Identify which cell holds the provided text, then report its (X, Y) central coordinate. 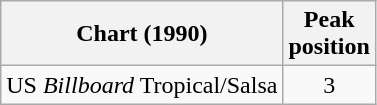
3 (329, 85)
US Billboard Tropical/Salsa (142, 85)
Chart (1990) (142, 34)
Peakposition (329, 34)
